For the text-containing cell, return its midpoint in (X, Y) coordinate format. 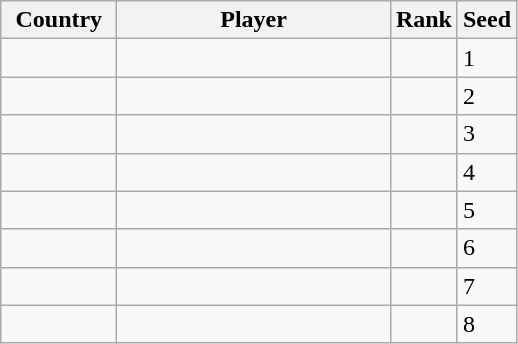
7 (486, 286)
4 (486, 172)
Player (254, 20)
8 (486, 324)
5 (486, 210)
Seed (486, 20)
6 (486, 248)
2 (486, 96)
3 (486, 134)
1 (486, 58)
Rank (424, 20)
Country (59, 20)
